Identify which cell holds the provided text, then report its [X, Y] central coordinate. 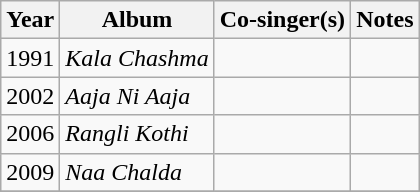
Kala Chashma [137, 58]
2009 [30, 172]
Co-singer(s) [282, 20]
Notes [385, 20]
2002 [30, 96]
Naa Chalda [137, 172]
2006 [30, 134]
Aaja Ni Aaja [137, 96]
Rangli Kothi [137, 134]
Album [137, 20]
Year [30, 20]
1991 [30, 58]
